Output the (x, y) coordinate of the center of the cell containing the given text.  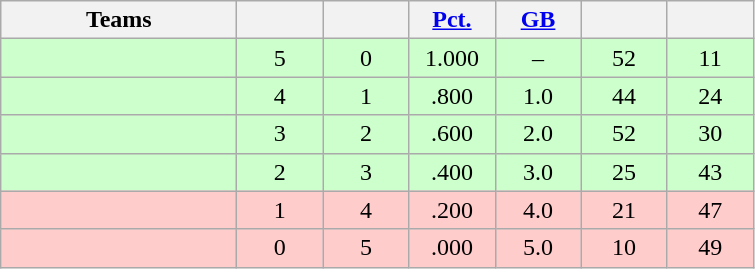
– (538, 58)
3.0 (538, 172)
.200 (452, 210)
1.0 (538, 96)
1.000 (452, 58)
4.0 (538, 210)
2.0 (538, 134)
.600 (452, 134)
43 (710, 172)
47 (710, 210)
49 (710, 248)
44 (624, 96)
5.0 (538, 248)
24 (710, 96)
21 (624, 210)
Pct. (452, 20)
.000 (452, 248)
.800 (452, 96)
10 (624, 248)
11 (710, 58)
25 (624, 172)
GB (538, 20)
.400 (452, 172)
30 (710, 134)
Teams (119, 20)
